Identify which cell holds the provided text, then report its [x, y] central coordinate. 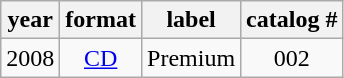
catalog # [292, 20]
Premium [192, 58]
2008 [30, 58]
002 [292, 58]
year [30, 20]
format [101, 20]
label [192, 20]
CD [101, 58]
